Return (X, Y) of the center of cell containing provided text 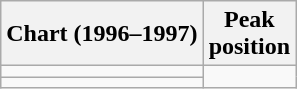
Chart (1996–1997) (102, 34)
Peakposition (249, 34)
